Capture the cell that displays the provided text and extract its (X, Y) central coordinate. 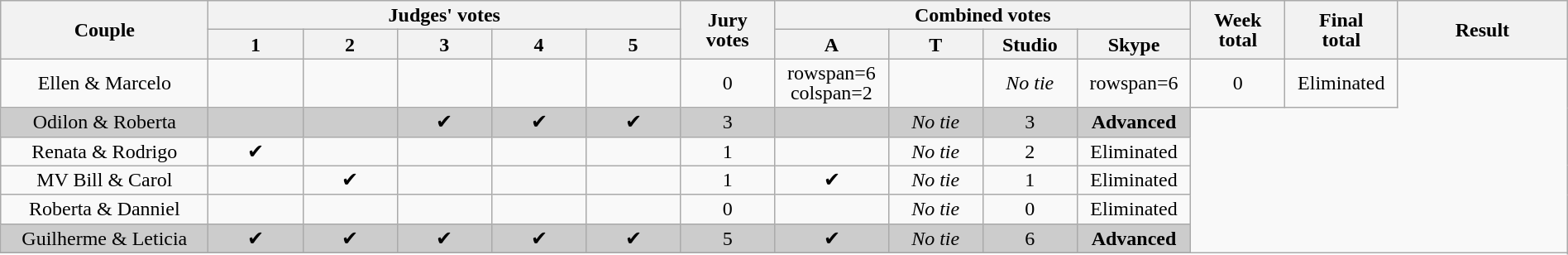
A (832, 45)
Odilon & Roberta (104, 123)
Guilherme & Leticia (104, 238)
Renata & Rodrigo (104, 151)
Roberta & Danniel (104, 209)
Studio (1030, 45)
Couple (104, 30)
Weektotal (1238, 30)
MV Bill & Carol (104, 180)
T (935, 45)
4 (538, 45)
rowspan=6 colspan=2 (832, 83)
Skype (1133, 45)
Juryvotes (728, 30)
rowspan=6 (1133, 83)
Finaltotal (1341, 30)
Combined votes (982, 15)
Result (1483, 30)
Ellen & Marcelo (104, 83)
Judges' votes (445, 15)
6 (1030, 238)
